Capture the cell that displays the provided text and extract its [X, Y] central coordinate. 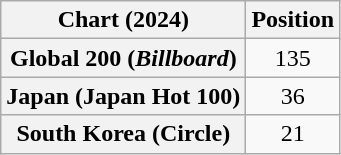
Global 200 (Billboard) [124, 58]
Japan (Japan Hot 100) [124, 96]
Chart (2024) [124, 20]
South Korea (Circle) [124, 134]
Position [293, 20]
135 [293, 58]
21 [293, 134]
36 [293, 96]
